Detect which cell encompasses the target text, then output its [X, Y] center coordinate. 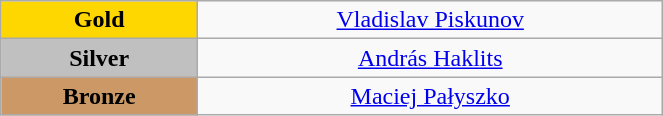
Bronze [100, 96]
Vladislav Piskunov [430, 20]
Gold [100, 20]
András Haklits [430, 58]
Maciej Pałyszko [430, 96]
Silver [100, 58]
